Scan for the cell matching the given text and deliver its (X, Y) coordinate at center. 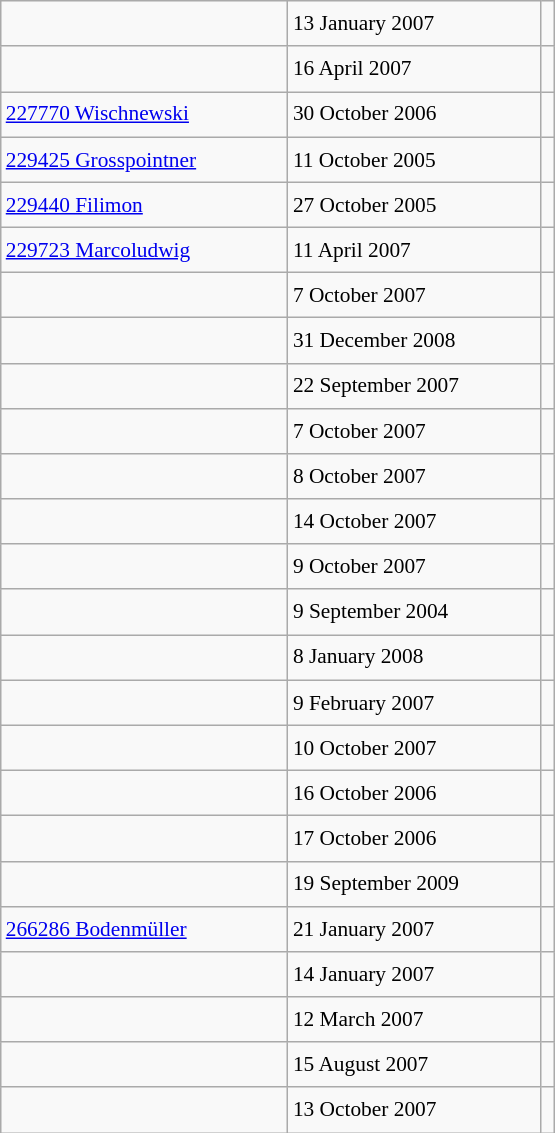
21 January 2007 (414, 928)
9 September 2004 (414, 612)
9 October 2007 (414, 566)
227770 Wischnewski (144, 114)
31 December 2008 (414, 340)
27 October 2005 (414, 204)
22 September 2007 (414, 386)
229723 Marcoludwig (144, 250)
16 April 2007 (414, 68)
13 October 2007 (414, 1110)
16 October 2006 (414, 792)
10 October 2007 (414, 748)
14 January 2007 (414, 974)
13 January 2007 (414, 24)
11 April 2007 (414, 250)
17 October 2006 (414, 838)
8 January 2008 (414, 658)
229440 Filimon (144, 204)
8 October 2007 (414, 476)
11 October 2005 (414, 160)
14 October 2007 (414, 522)
30 October 2006 (414, 114)
9 February 2007 (414, 702)
19 September 2009 (414, 884)
12 March 2007 (414, 1020)
266286 Bodenmüller (144, 928)
229425 Grosspointner (144, 160)
15 August 2007 (414, 1064)
